Search for the cell housing the specified text and yield its (X, Y) center coordinate. 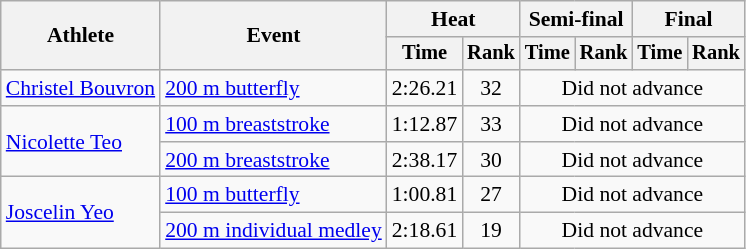
2:26.21 (424, 88)
Semi-final (576, 19)
Heat (454, 19)
2:18.61 (424, 231)
1:12.87 (424, 124)
2:38.17 (424, 160)
200 m breaststroke (274, 160)
30 (491, 160)
27 (491, 195)
Event (274, 36)
100 m butterfly (274, 195)
100 m breaststroke (274, 124)
200 m butterfly (274, 88)
33 (491, 124)
Athlete (80, 36)
32 (491, 88)
19 (491, 231)
Nicolette Teo (80, 142)
Joscelin Yeo (80, 212)
Christel Bouvron (80, 88)
200 m individual medley (274, 231)
1:00.81 (424, 195)
Final (688, 19)
